Provide the (X, Y) coordinate of the cell's center where the given text is located.  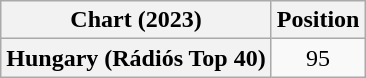
95 (318, 58)
Position (318, 20)
Hungary (Rádiós Top 40) (136, 58)
Chart (2023) (136, 20)
